From the cell containing the given text, extract its center point as (X, Y) coordinate. 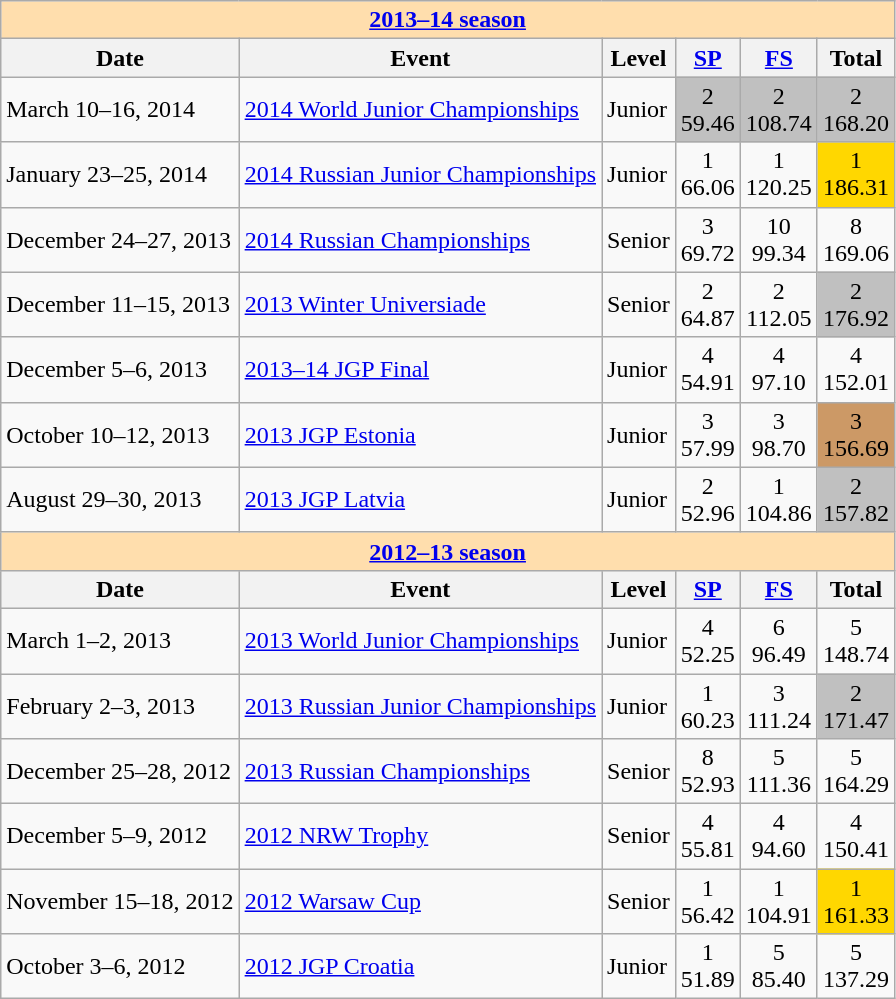
2014 World Junior Championships (420, 110)
2013 Russian Junior Championships (420, 706)
January 23–25, 2014 (120, 174)
December 25–28, 2012 (120, 772)
November 15–18, 2012 (120, 902)
2 64.87 (708, 304)
2014 Russian Championships (420, 240)
5 148.74 (856, 640)
3 156.69 (856, 434)
1 60.23 (708, 706)
2 108.74 (778, 110)
3 98.70 (778, 434)
2 171.47 (856, 706)
2 52.96 (708, 500)
3 69.72 (708, 240)
1 51.89 (708, 966)
1 66.06 (708, 174)
December 5–6, 2013 (120, 370)
December 11–15, 2013 (120, 304)
March 10–16, 2014 (120, 110)
2012–13 season (448, 551)
2013 JGP Estonia (420, 434)
5 164.29 (856, 772)
8 169.06 (856, 240)
6 96.49 (778, 640)
8 52.93 (708, 772)
2013–14 JGP Final (420, 370)
August 29–30, 2013 (120, 500)
1 104.86 (778, 500)
October 10–12, 2013 (120, 434)
2012 Warsaw Cup (420, 902)
2 176.92 (856, 304)
4 94.60 (778, 836)
2 112.05 (778, 304)
4 55.81 (708, 836)
5 137.29 (856, 966)
4 150.41 (856, 836)
2012 NRW Trophy (420, 836)
4 97.10 (778, 370)
2013 Russian Championships (420, 772)
2 168.20 (856, 110)
2013 World Junior Championships (420, 640)
1 186.31 (856, 174)
4 152.01 (856, 370)
October 3–6, 2012 (120, 966)
5 85.40 (778, 966)
December 5–9, 2012 (120, 836)
2 59.46 (708, 110)
1 56.42 (708, 902)
2012 JGP Croatia (420, 966)
1 161.33 (856, 902)
1 104.91 (778, 902)
2013 JGP Latvia (420, 500)
3 57.99 (708, 434)
December 24–27, 2013 (120, 240)
2013–14 season (448, 20)
2014 Russian Junior Championships (420, 174)
2 157.82 (856, 500)
2013 Winter Universiade (420, 304)
1 120.25 (778, 174)
10 99.34 (778, 240)
March 1–2, 2013 (120, 640)
4 54.91 (708, 370)
February 2–3, 2013 (120, 706)
4 52.25 (708, 640)
3 111.24 (778, 706)
5 111.36 (778, 772)
